Pinpoint the cell where the given text exists, returning its [x, y] midpoint coordinate. 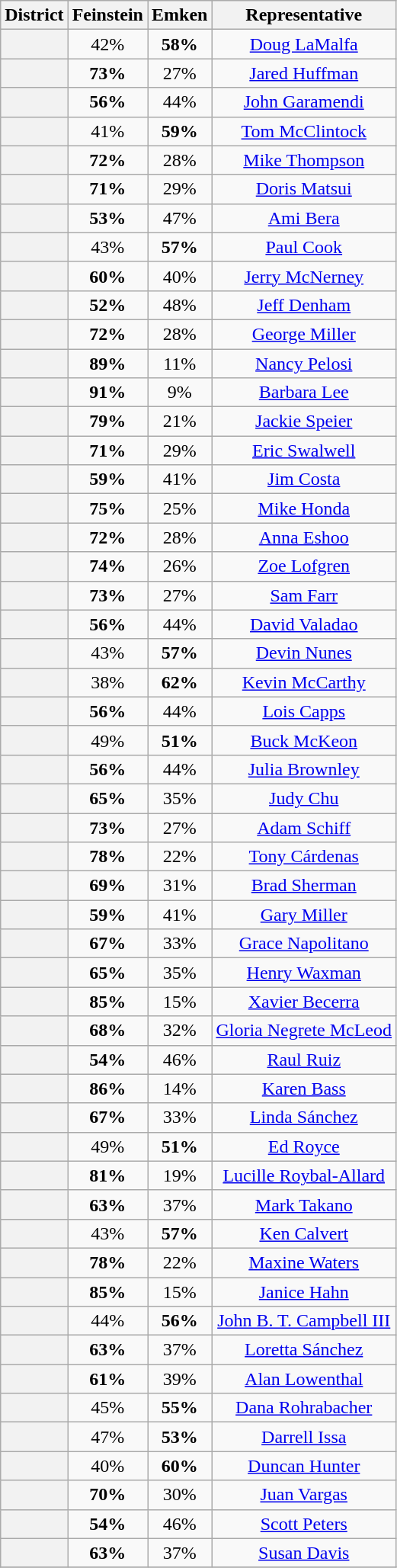
Raul Ruiz [304, 1060]
91% [107, 393]
Maxine Waters [304, 1262]
Zoe Lofgren [304, 566]
58% [180, 44]
Paul Cook [304, 247]
Darrell Issa [304, 1437]
86% [107, 1089]
Doug LaMalfa [304, 44]
David Valadao [304, 624]
21% [180, 422]
Scott Peters [304, 1524]
Anna Eshoo [304, 537]
74% [107, 566]
Jeff Denham [304, 305]
Tom McClintock [304, 131]
48% [180, 305]
68% [107, 1031]
30% [180, 1495]
11% [180, 364]
Buck McKeon [304, 740]
Gloria Negrete McLeod [304, 1031]
Judy Chu [304, 798]
District [34, 15]
Eric Swalwell [304, 451]
Susan Davis [304, 1553]
Xavier Becerra [304, 1002]
9% [180, 393]
39% [180, 1379]
45% [107, 1408]
81% [107, 1175]
42% [107, 44]
Janice Hahn [304, 1292]
Adam Schiff [304, 827]
Loretta Sánchez [304, 1350]
31% [180, 886]
Jim Costa [304, 479]
Duncan Hunter [304, 1466]
Gary Miller [304, 915]
Jerry McNerney [304, 276]
Jared Huffman [304, 73]
Barbara Lee [304, 393]
26% [180, 566]
Tony Cárdenas [304, 857]
Mark Takano [304, 1204]
Nancy Pelosi [304, 364]
38% [107, 682]
Emken [180, 15]
Mike Thompson [304, 160]
25% [180, 508]
70% [107, 1495]
Brad Sherman [304, 886]
Sam Farr [304, 595]
79% [107, 422]
Kevin McCarthy [304, 682]
52% [107, 305]
Devin Nunes [304, 653]
Representative [304, 15]
Henry Waxman [304, 973]
62% [180, 682]
Karen Bass [304, 1089]
John B. T. Campbell III [304, 1321]
14% [180, 1089]
Juan Vargas [304, 1495]
75% [107, 508]
Jackie Speier [304, 422]
Lucille Roybal-Allard [304, 1175]
Alan Lowenthal [304, 1379]
Mike Honda [304, 508]
Lois Capps [304, 711]
Dana Rohrabacher [304, 1408]
69% [107, 886]
19% [180, 1175]
Julia Brownley [304, 769]
Ami Bera [304, 218]
55% [180, 1408]
Doris Matsui [304, 189]
89% [107, 364]
Linda Sánchez [304, 1117]
Feinstein [107, 15]
32% [180, 1031]
Ken Calvert [304, 1233]
John Garamendi [304, 102]
George Miller [304, 334]
Grace Napolitano [304, 944]
61% [107, 1379]
Ed Royce [304, 1146]
